Output the [X, Y] coordinate of the center of the cell containing the given text.  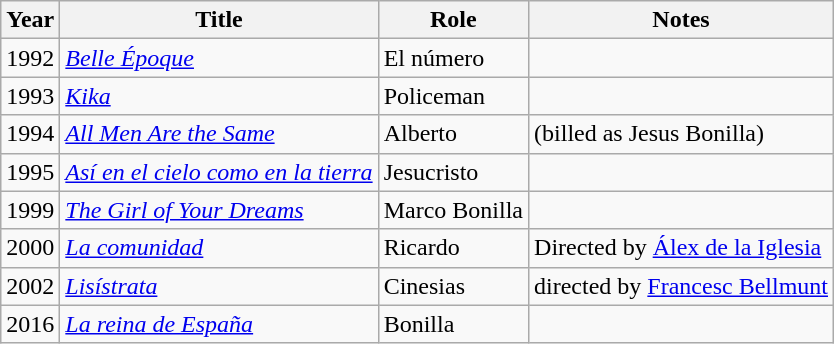
Jesucristo [453, 172]
2016 [30, 324]
2000 [30, 248]
Marco Bonilla [453, 210]
(billed as Jesus Bonilla) [682, 134]
1993 [30, 96]
Year [30, 20]
El número [453, 58]
Role [453, 20]
1992 [30, 58]
Bonilla [453, 324]
Ricardo [453, 248]
La comunidad [219, 248]
Title [219, 20]
Belle Époque [219, 58]
La reina de España [219, 324]
Cinesias [453, 286]
directed by Francesc Bellmunt [682, 286]
2002 [30, 286]
Lisístrata [219, 286]
Policeman [453, 96]
Directed by Álex de la Iglesia [682, 248]
1995 [30, 172]
Alberto [453, 134]
Notes [682, 20]
All Men Are the Same [219, 134]
1999 [30, 210]
Así en el cielo como en la tierra [219, 172]
Kika [219, 96]
The Girl of Your Dreams [219, 210]
1994 [30, 134]
